Scan for the cell matching the given text and deliver its (X, Y) coordinate at center. 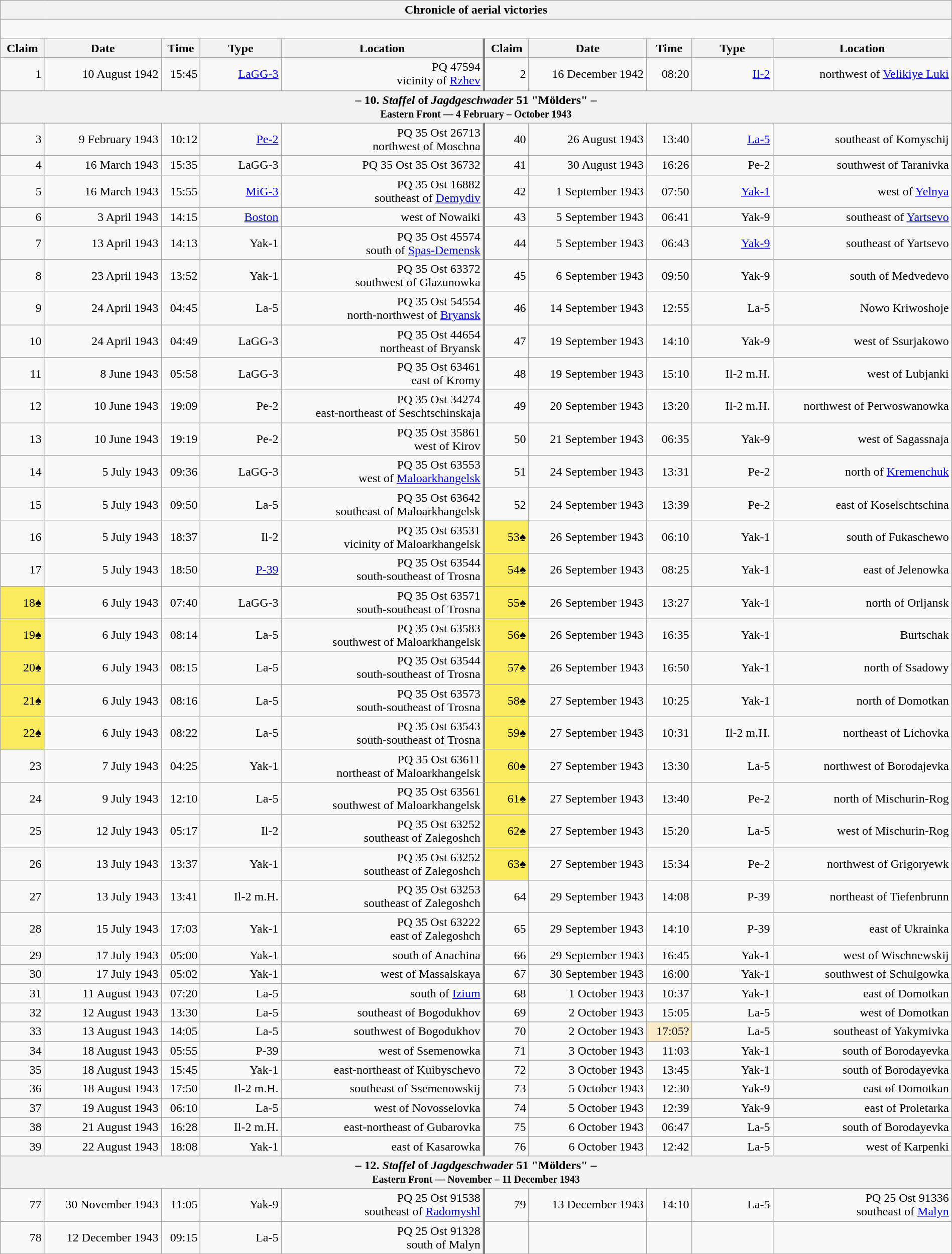
15:35 (181, 165)
08:25 (669, 569)
44 (506, 243)
53♠ (506, 537)
PQ 35 Ost 63571 south-southeast of Trosna (383, 603)
73 (506, 1089)
30 August 1943 (587, 165)
north of Orljansk (862, 603)
46 (506, 308)
6 September 1943 (587, 275)
12 July 1943 (102, 831)
west of Wischnewskij (862, 955)
southeast of Yakymivka (862, 1032)
14:15 (181, 217)
– 12. Staffel of Jagdgeschwader 51 "Mölders" –Eastern Front — November – 11 December 1943 (476, 1172)
east-northeast of Kuibyschevo (383, 1070)
west of Yelnya (862, 191)
10 August 1942 (102, 74)
PQ 35 Ost 35861 west of Kirov (383, 439)
southwest of Bogodukhov (383, 1032)
13:41 (181, 897)
18♠ (22, 603)
16 December 1942 (587, 74)
14:13 (181, 243)
05:02 (181, 974)
16:26 (669, 165)
PQ 35 Ost 63583 southwest of Maloarkhangelsk (383, 635)
12 (22, 407)
29 (22, 955)
Burtschak (862, 635)
north of Domotkan (862, 700)
PQ 35 Ost 54554 north-northwest of Bryansk (383, 308)
47 (506, 340)
22♠ (22, 733)
west of Lubjanki (862, 374)
09:15 (181, 1237)
east of Kasarowka (383, 1146)
southeast of Komyschij (862, 140)
southwest of Schulgowka (862, 974)
60♠ (506, 765)
7 July 1943 (102, 765)
18:37 (181, 537)
south of Izium (383, 993)
14:05 (181, 1032)
21 September 1943 (587, 439)
42 (506, 191)
PQ 35 Ost 63461 east of Kromy (383, 374)
41 (506, 165)
62♠ (506, 831)
PQ 35 Ost 44654 northeast of Bryansk (383, 340)
23 (22, 765)
07:20 (181, 993)
west of Sagassnaja (862, 439)
48 (506, 374)
22 August 1943 (102, 1146)
west of Mischurin-Rog (862, 831)
12:42 (669, 1146)
04:25 (181, 765)
13:20 (669, 407)
55♠ (506, 603)
7 (22, 243)
08:15 (181, 668)
30 (22, 974)
west of Novosselovka (383, 1108)
58♠ (506, 700)
71 (506, 1051)
08:20 (669, 74)
57♠ (506, 668)
12:55 (669, 308)
6 (22, 217)
56♠ (506, 635)
3 April 1943 (102, 217)
07:40 (181, 603)
35 (22, 1070)
northwest of Perwoswanowka (862, 407)
12 August 1943 (102, 1012)
06:41 (669, 217)
14:08 (669, 897)
63♠ (506, 864)
19♠ (22, 635)
west of Massalskaya (383, 974)
southeast of Ssemenowskij (383, 1089)
70 (506, 1032)
12:10 (181, 799)
51 (506, 472)
39 (22, 1146)
PQ 35 Ost 16882 southeast of Demydiv (383, 191)
06:47 (669, 1127)
PQ 35 Ost 34274 east-northeast of Seschtschinskaja (383, 407)
southwest of Taranivka (862, 165)
west of Ssurjakowo (862, 340)
– 10. Staffel of Jagdgeschwader 51 "Mölders" –Eastern Front — 4 February – October 1943 (476, 106)
13 (22, 439)
13 December 1943 (587, 1204)
17:50 (181, 1089)
15:34 (669, 864)
45 (506, 275)
10:25 (669, 700)
16:50 (669, 668)
5 (22, 191)
PQ 35 Ost 63531vicinity of Maloarkhangelsk (383, 537)
16:45 (669, 955)
25 (22, 831)
24 (22, 799)
13:52 (181, 275)
Nowo Kriwoshoje (862, 308)
20♠ (22, 668)
10:37 (669, 993)
east of Proletarka (862, 1108)
south of Anachina (383, 955)
20 September 1943 (587, 407)
13:27 (669, 603)
north of Kremenchuk (862, 472)
11:05 (181, 1204)
PQ 25 Ost 91336 southeast of Malyn (862, 1204)
33 (22, 1032)
11 August 1943 (102, 993)
64 (506, 897)
16 (22, 537)
PQ 35 Ost 63553 west of Maloarkhangelsk (383, 472)
13 August 1943 (102, 1032)
east of Jelenowka (862, 569)
northeast of Tiefenbrunn (862, 897)
north of Ssadowy (862, 668)
15 July 1943 (102, 929)
43 (506, 217)
PQ 35 Ost 35 Ost 36732 (383, 165)
northwest of Borodajevka (862, 765)
19:09 (181, 407)
PQ 25 Ost 91328 south of Malyn (383, 1237)
8 June 1943 (102, 374)
32 (22, 1012)
08:16 (181, 700)
west of Karpenki (862, 1146)
79 (506, 1204)
southeast of Bogodukhov (383, 1012)
16:00 (669, 974)
72 (506, 1070)
MiG-3 (241, 191)
30 November 1943 (102, 1204)
15:55 (181, 191)
PQ 35 Ost 63543 south-southeast of Trosna (383, 733)
17:05? (669, 1032)
05:17 (181, 831)
west of Nowaiki (383, 217)
PQ 35 Ost 63253 southeast of Zalegoshch (383, 897)
Boston (241, 217)
10:31 (669, 733)
18:08 (181, 1146)
30 September 1943 (587, 974)
50 (506, 439)
PQ 35 Ost 63611 northeast of Maloarkhangelsk (383, 765)
75 (506, 1127)
52 (506, 504)
61♠ (506, 799)
Chronicle of aerial victories (476, 10)
26 August 1943 (587, 140)
PQ 35 Ost 63573 south-southeast of Trosna (383, 700)
13:45 (669, 1070)
northwest of Grigoryewk (862, 864)
PQ 35 Ost 63372 southwest of Glazunowka (383, 275)
19:19 (181, 439)
northwest of Velikiye Luki (862, 74)
12:39 (669, 1108)
10:12 (181, 140)
19 August 1943 (102, 1108)
1 (22, 74)
16:35 (669, 635)
26 (22, 864)
PQ 47594vicinity of Rzhev (383, 74)
13:31 (669, 472)
17 (22, 569)
2 (506, 74)
07:50 (669, 191)
21♠ (22, 700)
31 (22, 993)
05:00 (181, 955)
37 (22, 1108)
10 (22, 340)
13 April 1943 (102, 243)
PQ 25 Ost 91538 southeast of Radomyshl (383, 1204)
PQ 35 Ost 63642 southeast of Maloarkhangelsk (383, 504)
69 (506, 1012)
PQ 35 Ost 63222 east of Zalegoshch (383, 929)
4 (22, 165)
09:36 (181, 472)
21 August 1943 (102, 1127)
11:03 (669, 1051)
south of Fukaschewo (862, 537)
1 October 1943 (587, 993)
15:20 (669, 831)
05:58 (181, 374)
65 (506, 929)
9 July 1943 (102, 799)
59♠ (506, 733)
15:05 (669, 1012)
south of Medvedevo (862, 275)
16:28 (181, 1127)
74 (506, 1108)
23 April 1943 (102, 275)
06:43 (669, 243)
77 (22, 1204)
8 (22, 275)
14 September 1943 (587, 308)
east-northeast of Gubarovka (383, 1127)
13:39 (669, 504)
34 (22, 1051)
04:45 (181, 308)
17:03 (181, 929)
49 (506, 407)
PQ 35 Ost 26713 northwest of Moschna (383, 140)
27 (22, 897)
66 (506, 955)
3 (22, 140)
PQ 35 Ost 45574 south of Spas-Demensk (383, 243)
west of Ssemenowka (383, 1051)
east of Ukrainka (862, 929)
1 September 1943 (587, 191)
67 (506, 974)
54♠ (506, 569)
36 (22, 1089)
12:30 (669, 1089)
78 (22, 1237)
08:14 (181, 635)
04:49 (181, 340)
12 December 1943 (102, 1237)
14 (22, 472)
18:50 (181, 569)
06:35 (669, 439)
13:37 (181, 864)
68 (506, 993)
40 (506, 140)
north of Mischurin-Rog (862, 799)
east of Koselschtschina (862, 504)
76 (506, 1146)
9 February 1943 (102, 140)
15:10 (669, 374)
15 (22, 504)
38 (22, 1127)
05:55 (181, 1051)
west of Domotkan (862, 1012)
PQ 35 Ost 63561 southwest of Maloarkhangelsk (383, 799)
northeast of Lichovka (862, 733)
11 (22, 374)
28 (22, 929)
08:22 (181, 733)
9 (22, 308)
